Locate the cell with the specified text and output its (x, y) center coordinate. 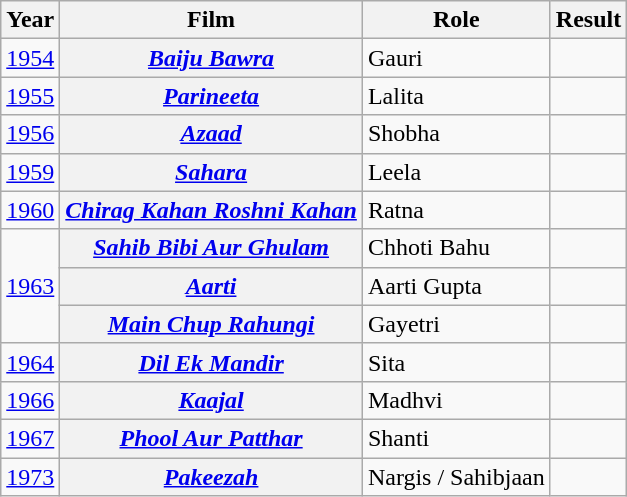
Lalita (456, 96)
Pakeezah (212, 477)
Dil Ek Mandir (212, 362)
1964 (30, 362)
Film (212, 20)
Azaad (212, 134)
Aarti (212, 286)
Kaajal (212, 400)
Chhoti Bahu (456, 248)
Shobha (456, 134)
Main Chup Rahungi (212, 324)
Ratna (456, 210)
Phool Aur Patthar (212, 438)
1960 (30, 210)
Gauri (456, 58)
Aarti Gupta (456, 286)
Shanti (456, 438)
Sita (456, 362)
1973 (30, 477)
Chirag Kahan Roshni Kahan (212, 210)
Madhvi (456, 400)
1963 (30, 286)
1954 (30, 58)
Year (30, 20)
Sahara (212, 172)
1966 (30, 400)
Gayetri (456, 324)
1967 (30, 438)
1956 (30, 134)
Baiju Bawra (212, 58)
Nargis / Sahibjaan (456, 477)
Leela (456, 172)
Sahib Bibi Aur Ghulam (212, 248)
Result (588, 20)
Parineeta (212, 96)
1955 (30, 96)
1959 (30, 172)
Role (456, 20)
